Capture the cell that displays the provided text and extract its [x, y] central coordinate. 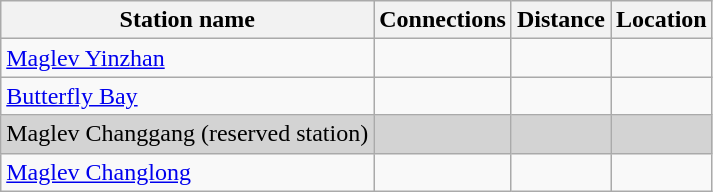
Maglev Yinzhan [188, 58]
Station name [188, 20]
Connections [443, 20]
Maglev Changlong [188, 172]
Distance [560, 20]
Butterfly Bay [188, 96]
Location [661, 20]
Maglev Changgang (reserved station) [188, 134]
